Extract the [x, y] coordinate from the center of the cell holding the provided text.  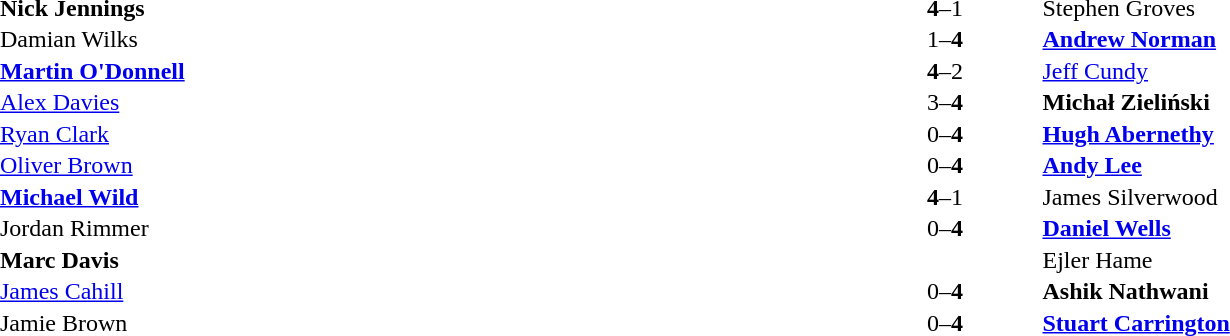
4–1 [944, 197]
3–4 [944, 103]
1–4 [944, 39]
4–2 [944, 71]
